Return (x, y) of the center of cell containing provided text 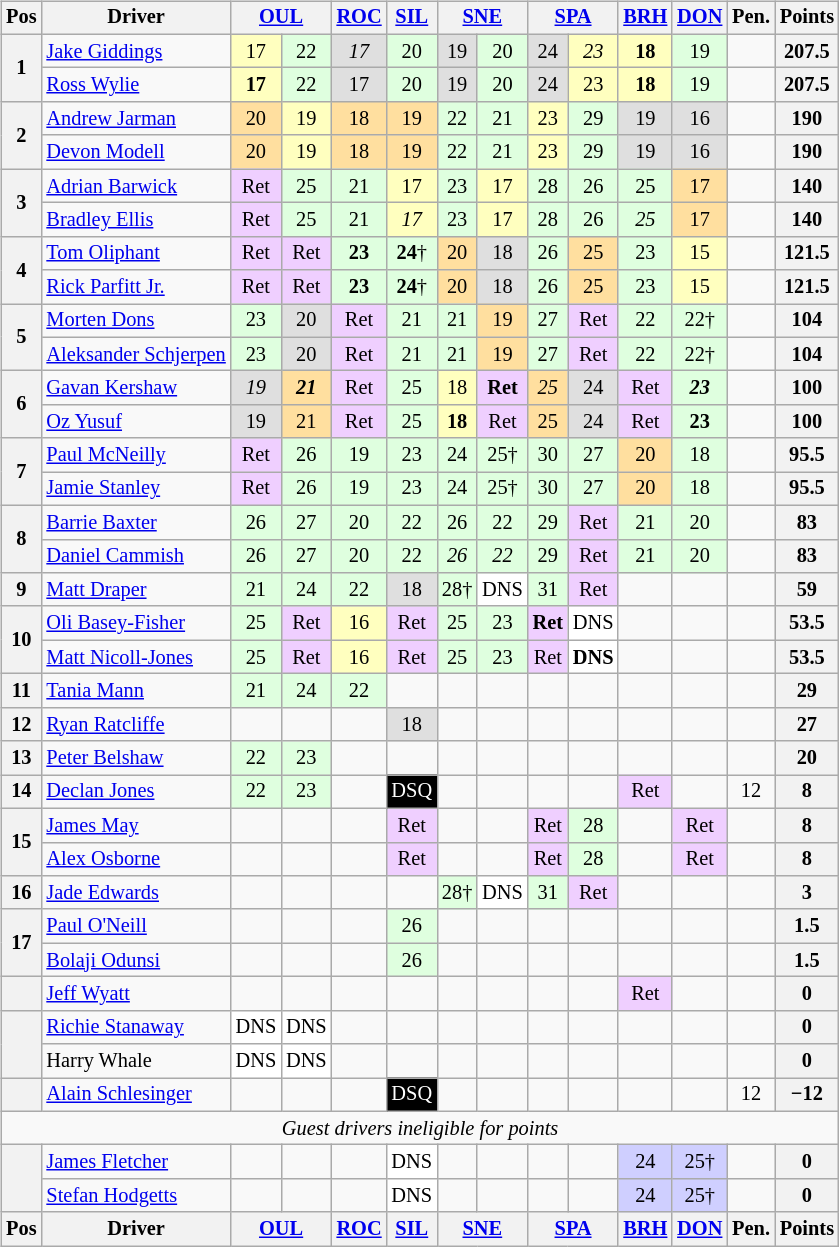
Alex Osborne (136, 859)
Morten Dons (136, 321)
6 (21, 404)
James Fletcher (136, 1162)
7 (21, 472)
Adrian Barwick (136, 186)
Oz Yusuf (136, 422)
Jamie Stanley (136, 489)
Richie Stanaway (136, 1027)
−12 (807, 1095)
2 (21, 136)
4 (21, 270)
Tom Oliphant (136, 253)
Rick Parfitt Jr. (136, 287)
Barrie Baxter (136, 522)
Jeff Wyatt (136, 994)
Andrew Jarman (136, 119)
Daniel Cammish (136, 556)
Bolaji Odunsi (136, 960)
Jade Edwards (136, 893)
11 (21, 691)
Paul O'Neill (136, 926)
59 (807, 590)
James May (136, 825)
Jake Giddings (136, 51)
Peter Belshaw (136, 758)
Ryan Ratcliffe (136, 724)
5 (21, 338)
1 (21, 68)
Alain Schlesinger (136, 1095)
Oli Basey-Fisher (136, 623)
9 (21, 590)
Bradley Ellis (136, 220)
10 (21, 640)
Declan Jones (136, 792)
Matt Draper (136, 590)
Paul McNeilly (136, 455)
Matt Nicoll-Jones (136, 657)
Stefan Hodgetts (136, 1196)
Devon Modell (136, 152)
13 (21, 758)
14 (21, 792)
Ross Wylie (136, 85)
Aleksander Schjerpen (136, 354)
Harry Whale (136, 1061)
Tania Mann (136, 691)
Guest drivers ineligible for points (420, 1128)
Gavan Kershaw (136, 388)
